Identify which cell holds the provided text, then report its [X, Y] central coordinate. 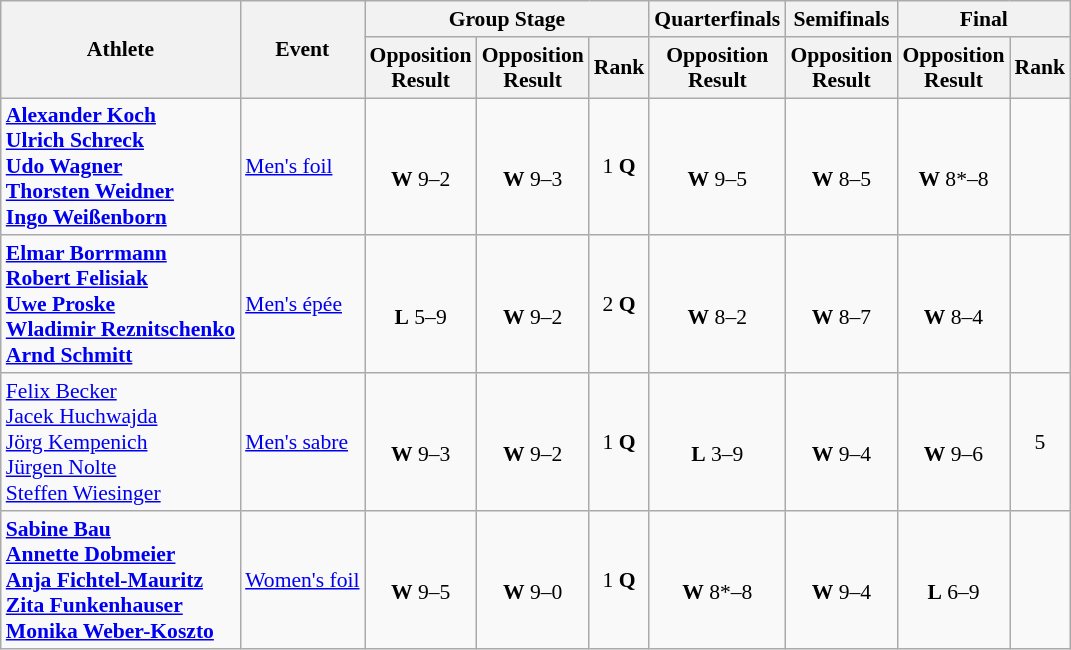
Athlete [120, 50]
L 5–9 [421, 305]
W 8–7 [841, 305]
Group Stage [508, 19]
Men's sabre [302, 442]
W 8–4 [953, 305]
Men's foil [302, 167]
5 [1040, 442]
Quarterfinals [717, 19]
2 Q [620, 305]
Women's foil [302, 580]
W 9–0 [533, 580]
L 6–9 [953, 580]
Sabine BauAnnette DobmeierAnja Fichtel-MauritzZita FunkenhauserMonika Weber-Koszto [120, 580]
W 8–2 [717, 305]
Men's épée [302, 305]
Elmar BorrmannRobert FelisiakUwe ProskeWladimir ReznitschenkoArnd Schmitt [120, 305]
Event [302, 50]
W 9–6 [953, 442]
Felix BeckerJacek HuchwajdaJörg KempenichJürgen NolteSteffen Wiesinger [120, 442]
L 3–9 [717, 442]
Alexander KochUlrich SchreckUdo WagnerThorsten WeidnerIngo Weißenborn [120, 167]
W 8–5 [841, 167]
Final [984, 19]
Semifinals [841, 19]
